Locate the cell with the specified text and output its [x, y] center coordinate. 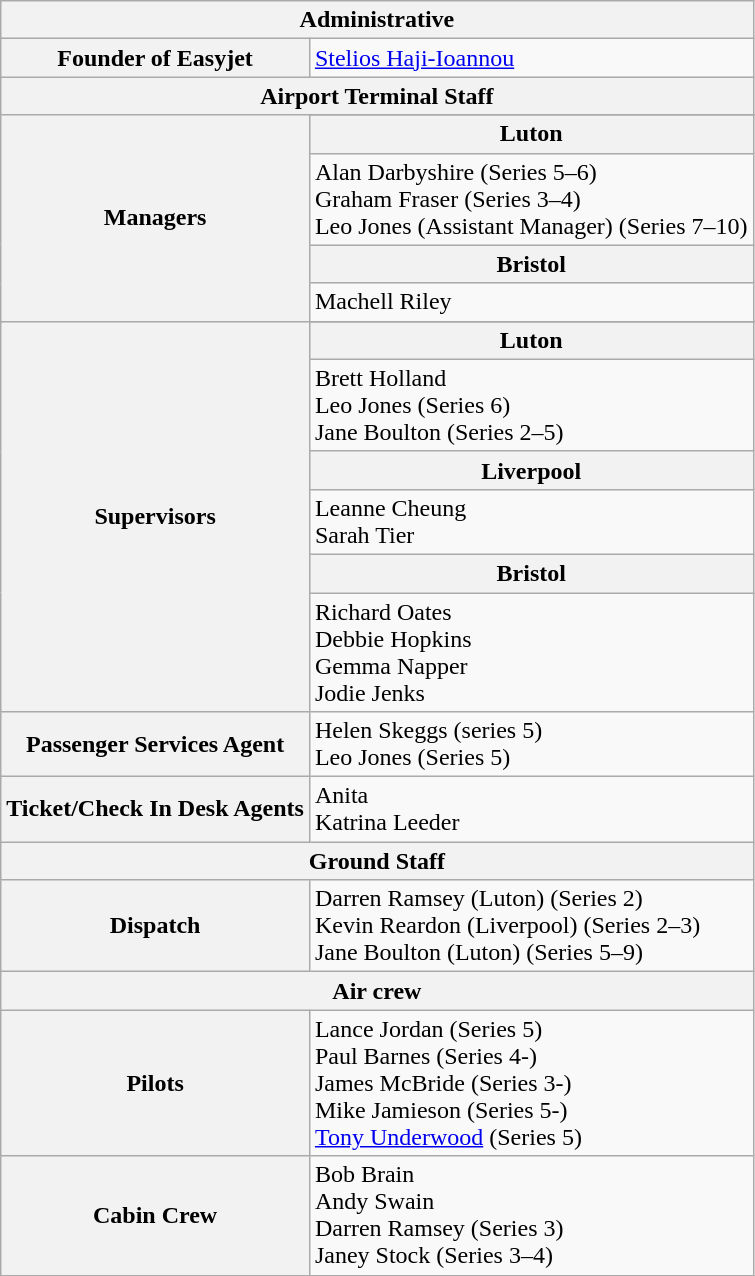
Cabin Crew [156, 1216]
Pilots [156, 1083]
Managers [156, 218]
Brett HollandLeo Jones (Series 6)Jane Boulton (Series 2–5) [531, 405]
Stelios Haji-Ioannou [531, 58]
Ticket/Check In Desk Agents [156, 810]
Supervisors [156, 516]
Richard OatesDebbie HopkinsGemma NapperJodie Jenks [531, 652]
AnitaKatrina Leeder [531, 810]
Machell Riley [531, 302]
Founder of Easyjet [156, 58]
Airport Terminal Staff [377, 96]
Lance Jordan (Series 5)Paul Barnes (Series 4-)James McBride (Series 3-)Mike Jamieson (Series 5-)Tony Underwood (Series 5) [531, 1083]
Passenger Services Agent [156, 744]
Air crew [377, 991]
Administrative [377, 20]
Darren Ramsey (Luton) (Series 2)Kevin Reardon (Liverpool) (Series 2–3)Jane Boulton (Luton) (Series 5–9) [531, 926]
Leanne CheungSarah Tier [531, 522]
Liverpool [531, 470]
Dispatch [156, 926]
Alan Darbyshire (Series 5–6)Graham Fraser (Series 3–4)Leo Jones (Assistant Manager) (Series 7–10) [531, 199]
Ground Staff [377, 861]
Helen Skeggs (series 5)Leo Jones (Series 5) [531, 744]
Bob BrainAndy SwainDarren Ramsey (Series 3)Janey Stock (Series 3–4) [531, 1216]
